Capture the cell that displays the provided text and extract its (x, y) central coordinate. 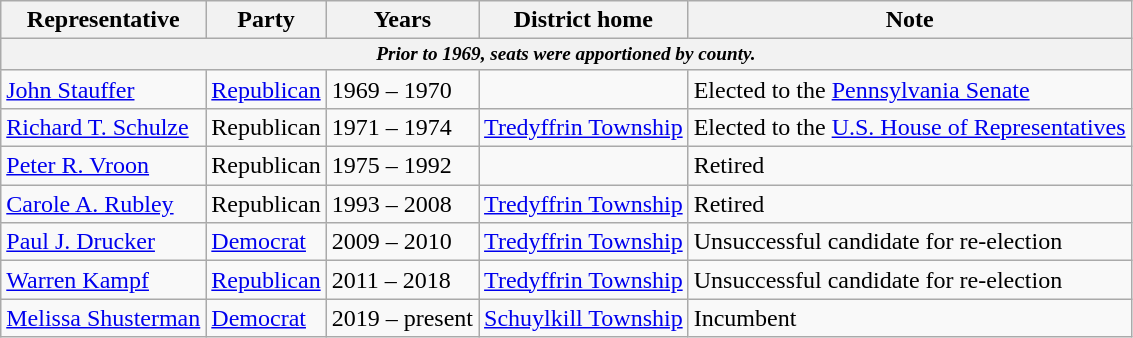
Melissa Shusterman (104, 318)
1971 – 1974 (402, 128)
Incumbent (910, 318)
2019 – present (402, 318)
Representative (104, 20)
John Stauffer (104, 89)
1969 – 1970 (402, 89)
Party (266, 20)
Schuylkill Township (584, 318)
Peter R. Vroon (104, 166)
Years (402, 20)
2009 – 2010 (402, 242)
Warren Kampf (104, 280)
Richard T. Schulze (104, 128)
Note (910, 20)
1993 – 2008 (402, 204)
2011 – 2018 (402, 280)
Paul J. Drucker (104, 242)
Carole A. Rubley (104, 204)
District home (584, 20)
Elected to the Pennsylvania Senate (910, 89)
1975 – 1992 (402, 166)
Elected to the U.S. House of Representatives (910, 128)
Prior to 1969, seats were apportioned by county. (566, 55)
